Find where the given text appears and provide that cell's center as (x, y) coordinate. 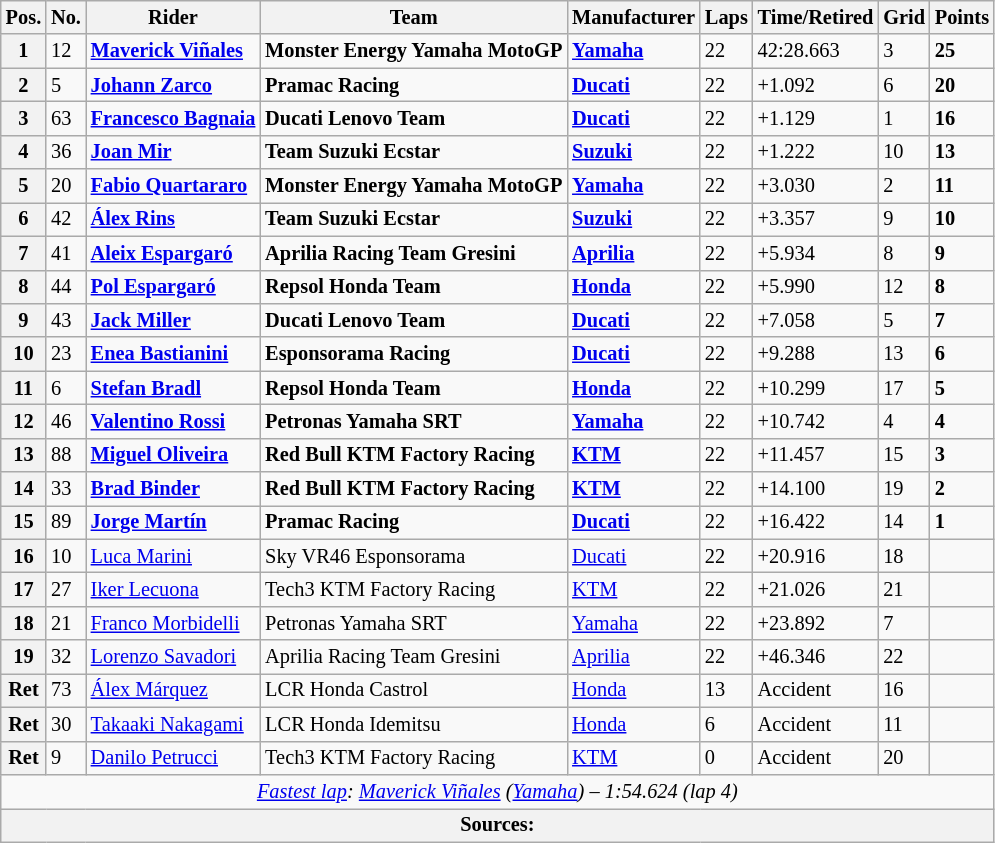
+5.934 (816, 253)
Valentino Rossi (173, 421)
Iker Lecuona (173, 589)
+21.026 (816, 589)
Rider (173, 17)
25 (962, 51)
Joan Mir (173, 152)
Pos. (24, 17)
46 (66, 421)
Stefan Bradl (173, 388)
+7.058 (816, 320)
43 (66, 320)
LCR Honda Idemitsu (414, 724)
Jorge Martín (173, 522)
Enea Bastianini (173, 354)
Luca Marini (173, 556)
+3.357 (816, 219)
32 (66, 657)
+20.916 (816, 556)
Grid (904, 17)
+16.422 (816, 522)
Francesco Bagnaia (173, 118)
23 (66, 354)
+11.457 (816, 455)
Fabio Quartararo (173, 186)
Brad Binder (173, 489)
Points (962, 17)
Miguel Oliveira (173, 455)
63 (66, 118)
Johann Zarco (173, 85)
+1.222 (816, 152)
+46.346 (816, 657)
+5.990 (816, 287)
Manufacturer (634, 17)
LCR Honda Castrol (414, 690)
+10.299 (816, 388)
+1.129 (816, 118)
No. (66, 17)
36 (66, 152)
Sources: (498, 825)
Team (414, 17)
89 (66, 522)
Maverick Viñales (173, 51)
+23.892 (816, 623)
+14.100 (816, 489)
Jack Miller (173, 320)
Álex Rins (173, 219)
73 (66, 690)
44 (66, 287)
Sky VR46 Esponsorama (414, 556)
+10.742 (816, 421)
0 (726, 758)
Danilo Petrucci (173, 758)
27 (66, 589)
Lorenzo Savadori (173, 657)
42 (66, 219)
Aleix Espargaró (173, 253)
Álex Márquez (173, 690)
88 (66, 455)
Franco Morbidelli (173, 623)
Laps (726, 17)
+9.288 (816, 354)
Fastest lap: Maverick Viñales (Yamaha) – 1:54.624 (lap 4) (498, 791)
+3.030 (816, 186)
Time/Retired (816, 17)
30 (66, 724)
+1.092 (816, 85)
33 (66, 489)
Takaaki Nakagami (173, 724)
Pol Espargaró (173, 287)
Esponsorama Racing (414, 354)
42:28.663 (816, 51)
41 (66, 253)
